From the cell containing the given text, extract its center point as [X, Y] coordinate. 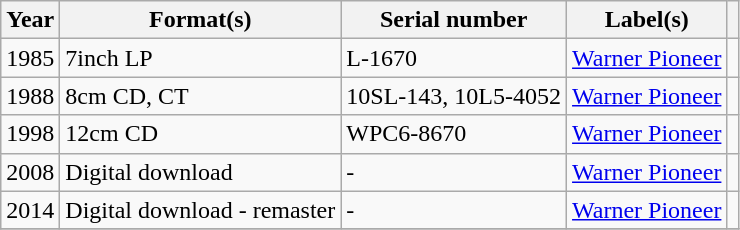
2014 [30, 210]
Digital download [200, 172]
WPC6-8670 [454, 134]
Label(s) [647, 20]
8cm CD, CT [200, 96]
Format(s) [200, 20]
1988 [30, 96]
7inch LP [200, 58]
12cm CD [200, 134]
2008 [30, 172]
L-1670 [454, 58]
Year [30, 20]
Digital download - remaster [200, 210]
Serial number [454, 20]
1998 [30, 134]
10SL-143, 10L5-4052 [454, 96]
1985 [30, 58]
